Return the (x, y) coordinate for the center point of the cell that contains the specified text.  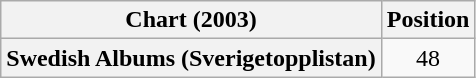
Swedish Albums (Sverigetopplistan) (191, 58)
48 (428, 58)
Position (428, 20)
Chart (2003) (191, 20)
